Scan for the cell matching the given text and deliver its [X, Y] coordinate at center. 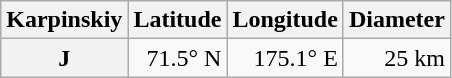
175.1° E [285, 58]
Longitude [285, 20]
25 km [396, 58]
Diameter [396, 20]
71.5° N [178, 58]
Latitude [178, 20]
Karpinskiy [64, 20]
J [64, 58]
